Provide the [X, Y] coordinate of the cell's center where the given text is located.  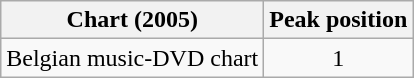
Belgian music-DVD chart [132, 58]
1 [338, 58]
Chart (2005) [132, 20]
Peak position [338, 20]
